Extract the (x, y) coordinate from the center of the cell holding the provided text.  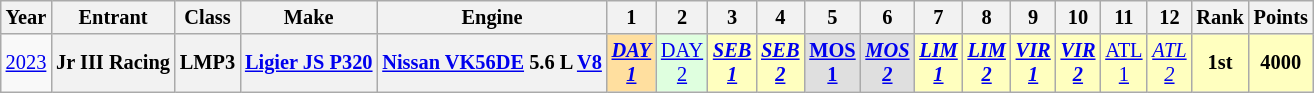
11 (1124, 17)
1 (632, 17)
7 (938, 17)
SEB2 (780, 63)
SEB1 (732, 63)
LIM2 (987, 63)
Nissan VK56DE 5.6 L V8 (492, 63)
MOS2 (888, 63)
Ligier JS P320 (308, 63)
Year (26, 17)
VIR1 (1034, 63)
Jr III Racing (113, 63)
Rank (1220, 17)
8 (987, 17)
2 (682, 17)
DAY1 (632, 63)
2023 (26, 63)
ATL1 (1124, 63)
Class (208, 17)
6 (888, 17)
LIM1 (938, 63)
DAY2 (682, 63)
10 (1078, 17)
MOS1 (832, 63)
9 (1034, 17)
12 (1169, 17)
Points (1281, 17)
VIR2 (1078, 63)
3 (732, 17)
Make (308, 17)
4000 (1281, 63)
Entrant (113, 17)
5 (832, 17)
1st (1220, 63)
ATL2 (1169, 63)
4 (780, 17)
Engine (492, 17)
LMP3 (208, 63)
